Locate the cell with the specified text and output its [X, Y] center coordinate. 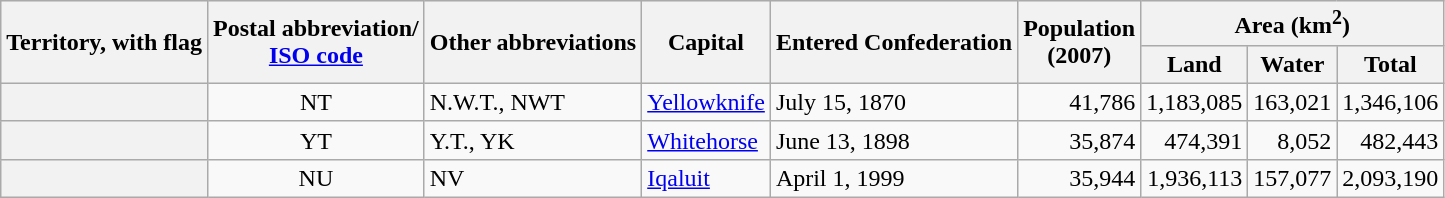
Territory, with flag [104, 42]
Whitehorse [706, 140]
July 15, 1870 [894, 102]
Other abbreviations [533, 42]
Yellowknife [706, 102]
Land [1194, 64]
June 13, 1898 [894, 140]
1,183,085 [1194, 102]
YT [316, 140]
Total [1390, 64]
Y.T., YK [533, 140]
Iqaluit [706, 178]
482,443 [1390, 140]
Water [1292, 64]
Area (km2) [1292, 24]
Postal abbreviation/ISO code [316, 42]
N.W.T., NWT [533, 102]
163,021 [1292, 102]
NT [316, 102]
41,786 [1080, 102]
474,391 [1194, 140]
1,936,113 [1194, 178]
NV [533, 178]
1,346,106 [1390, 102]
Capital [706, 42]
Population(2007) [1080, 42]
April 1, 1999 [894, 178]
8,052 [1292, 140]
35,874 [1080, 140]
35,944 [1080, 178]
NU [316, 178]
Entered Confederation [894, 42]
2,093,190 [1390, 178]
157,077 [1292, 178]
